Return the [x, y] coordinate for the center point of the cell that contains the specified text.  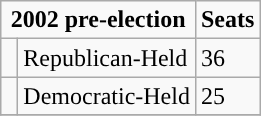
2002 pre-election [98, 20]
36 [227, 58]
Democratic-Held [107, 96]
Republican-Held [107, 58]
Seats [227, 20]
25 [227, 96]
